From the cell containing the given text, extract its center point as [x, y] coordinate. 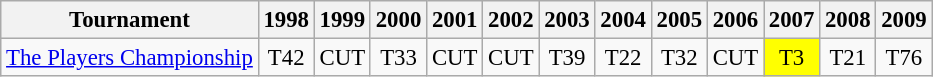
T42 [286, 58]
2000 [398, 20]
T39 [567, 58]
2006 [735, 20]
Tournament [130, 20]
T32 [679, 58]
1999 [342, 20]
T76 [904, 58]
2008 [848, 20]
1998 [286, 20]
2001 [455, 20]
The Players Championship [130, 58]
2009 [904, 20]
2004 [623, 20]
T3 [792, 58]
T33 [398, 58]
2007 [792, 20]
2002 [511, 20]
T22 [623, 58]
T21 [848, 58]
2003 [567, 20]
2005 [679, 20]
